From the cell containing the given text, extract its center point as (x, y) coordinate. 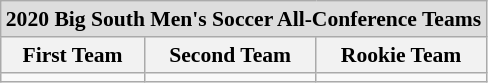
Rookie Team (401, 55)
First Team (73, 55)
Second Team (230, 55)
2020 Big South Men's Soccer All-Conference Teams (244, 19)
